Search for the cell housing the specified text and yield its (x, y) center coordinate. 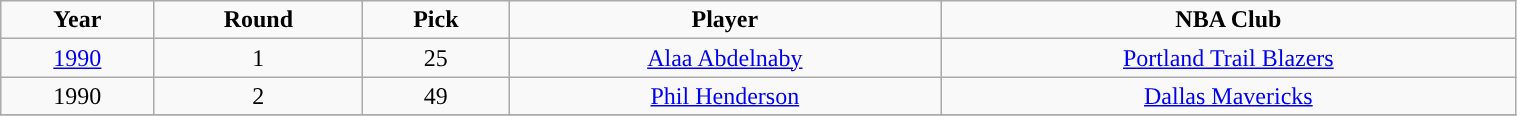
Portland Trail Blazers (1228, 58)
Pick (436, 20)
Year (78, 20)
NBA Club (1228, 20)
2 (258, 96)
Player (725, 20)
Round (258, 20)
1 (258, 58)
25 (436, 58)
Alaa Abdelnaby (725, 58)
49 (436, 96)
Phil Henderson (725, 96)
Dallas Mavericks (1228, 96)
